Pinpoint the cell where the given text exists, returning its (X, Y) midpoint coordinate. 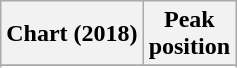
Peakposition (189, 34)
Chart (2018) (72, 34)
